Output the (x, y) coordinate of the center of the cell containing the given text.  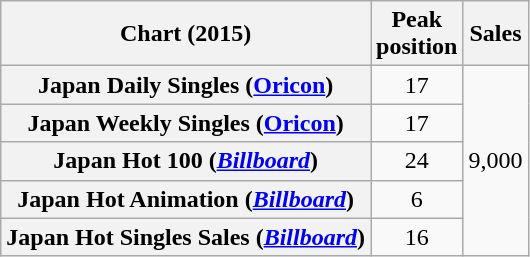
Japan Hot Animation (Billboard) (186, 199)
Sales (496, 34)
Japan Daily Singles (Oricon) (186, 85)
Japan Hot Singles Sales (Billboard) (186, 237)
Chart (2015) (186, 34)
6 (417, 199)
16 (417, 237)
24 (417, 161)
Japan Weekly Singles (Oricon) (186, 123)
9,000 (496, 161)
Japan Hot 100 (Billboard) (186, 161)
Peakposition (417, 34)
